Extract the [X, Y] coordinate from the center of the cell holding the provided text.  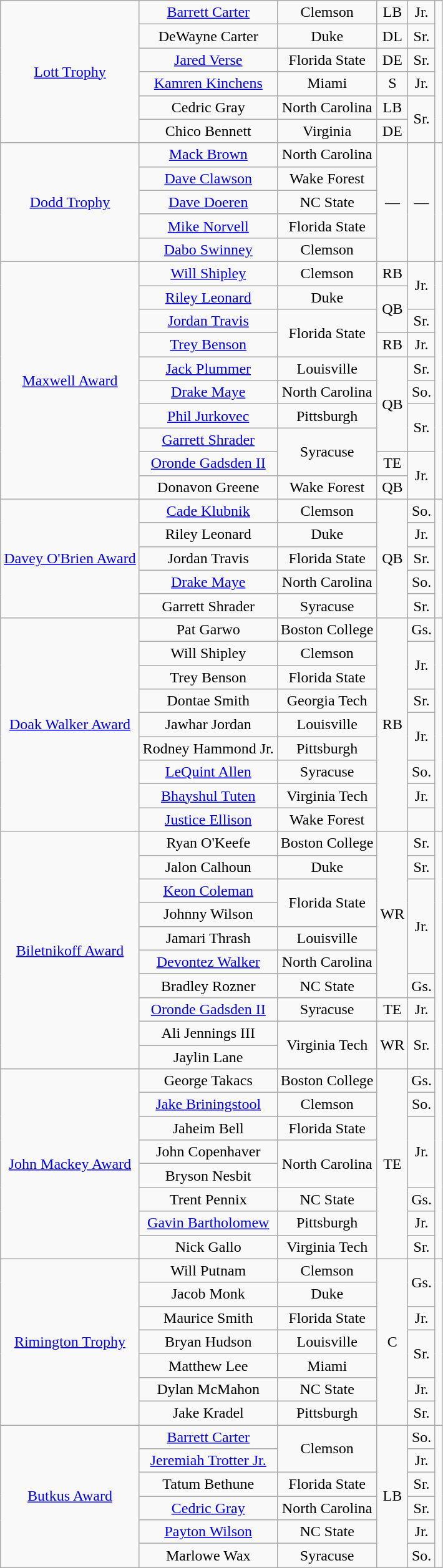
John Copenhaver [208, 1152]
S [392, 84]
Tatum Bethune [208, 1484]
Mack Brown [208, 155]
Jacob Monk [208, 1294]
Justice Ellison [208, 820]
Ali Jennings III [208, 1033]
Matthew Lee [208, 1365]
Keon Coleman [208, 891]
Jalon Calhoun [208, 867]
Kamren Kinchens [208, 84]
Payton Wilson [208, 1532]
Dave Doeren [208, 202]
Devontez Walker [208, 962]
Dylan McMahon [208, 1389]
Jaheim Bell [208, 1128]
Marlowe Wax [208, 1556]
Jaylin Lane [208, 1057]
Jared Verse [208, 60]
Ryan O'Keefe [208, 843]
Nick Gallo [208, 1247]
Bradley Rozner [208, 985]
Chico Bennett [208, 131]
Jamari Thrash [208, 938]
Dontae Smith [208, 701]
Jawhar Jordan [208, 725]
Jake Kradel [208, 1413]
Dodd Trophy [70, 202]
Bryson Nesbit [208, 1176]
Jake Briningstool [208, 1105]
Maxwell Award [70, 380]
Jeremiah Trotter Jr. [208, 1461]
Davey O'Brien Award [70, 558]
Dave Clawson [208, 178]
George Takacs [208, 1081]
Cade Klubnik [208, 511]
Johnny Wilson [208, 914]
Doak Walker Award [70, 725]
Rimington Trophy [70, 1342]
Phil Jurkovec [208, 416]
DeWayne Carter [208, 36]
John Mackey Award [70, 1164]
Virginia [327, 131]
DL [392, 36]
Will Putnam [208, 1270]
C [392, 1342]
Trent Pennix [208, 1199]
Maurice Smith [208, 1318]
Georgia Tech [327, 701]
Donavon Greene [208, 487]
Dabo Swinney [208, 249]
Gavin Bartholomew [208, 1223]
Butkus Award [70, 1496]
Pat Garwo [208, 629]
Bryan Hudson [208, 1342]
Bhayshul Tuten [208, 796]
Lott Trophy [70, 72]
LeQuint Allen [208, 772]
Biletnikoff Award [70, 951]
Rodney Hammond Jr. [208, 748]
Mike Norvell [208, 226]
Jack Plummer [208, 369]
